Return the (X, Y) coordinate for the center point of the cell that contains the specified text.  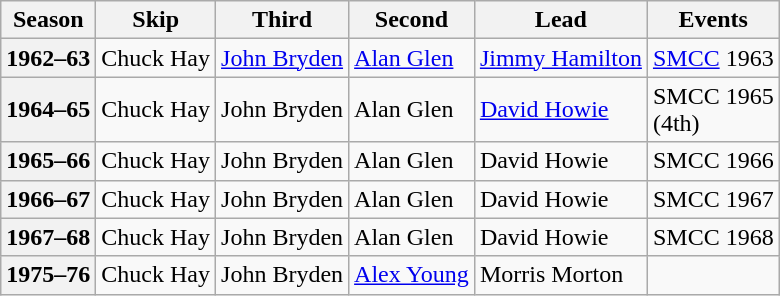
SMCC 1967 (713, 199)
1967–68 (48, 237)
1964–65 (48, 110)
Skip (156, 20)
Events (713, 20)
SMCC 1965 (4th) (713, 110)
SMCC 1966 (713, 161)
Third (282, 20)
Jimmy Hamilton (560, 58)
SMCC 1968 (713, 237)
Alex Young (412, 275)
Morris Morton (560, 275)
1962–63 (48, 58)
1965–66 (48, 161)
1975–76 (48, 275)
1966–67 (48, 199)
SMCC 1963 (713, 58)
Lead (560, 20)
Second (412, 20)
Season (48, 20)
